Search for the cell housing the specified text and yield its (X, Y) center coordinate. 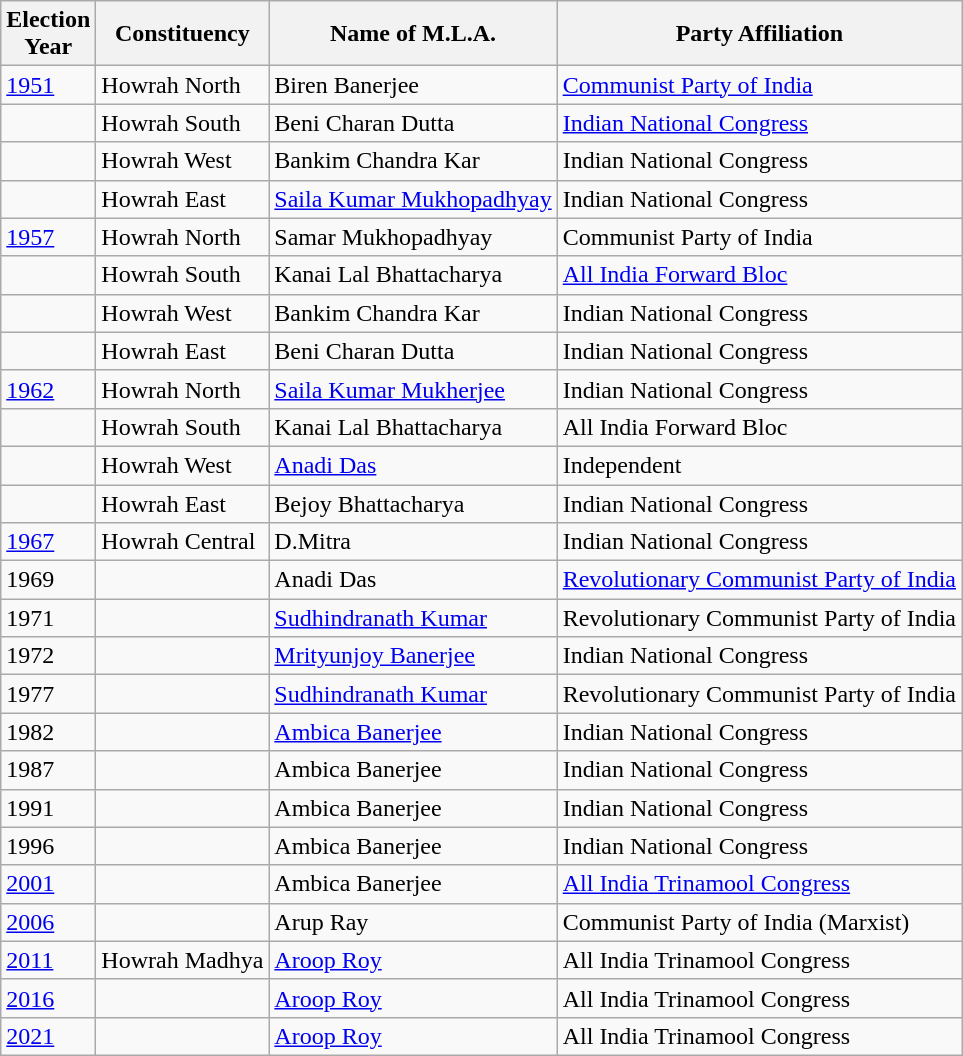
Election Year (48, 34)
2001 (48, 884)
1977 (48, 694)
2006 (48, 922)
1991 (48, 808)
1969 (48, 580)
Saila Kumar Mukherjee (413, 389)
Mrityunjoy Banerjee (413, 656)
1971 (48, 618)
Biren Banerjee (413, 85)
Constituency (182, 34)
Name of M.L.A. (413, 34)
D.Mitra (413, 542)
1967 (48, 542)
1951 (48, 85)
Communist Party of India (Marxist) (759, 922)
1996 (48, 846)
1972 (48, 656)
Howrah Central (182, 542)
2016 (48, 998)
2021 (48, 1036)
Independent (759, 465)
Arup Ray (413, 922)
1962 (48, 389)
Bejoy Bhattacharya (413, 503)
1982 (48, 732)
1957 (48, 237)
1987 (48, 770)
2011 (48, 960)
Samar Mukhopadhyay (413, 237)
Howrah Madhya (182, 960)
Party Affiliation (759, 34)
Saila Kumar Mukhopadhyay (413, 199)
